Detect which cell encompasses the target text, then output its (X, Y) center coordinate. 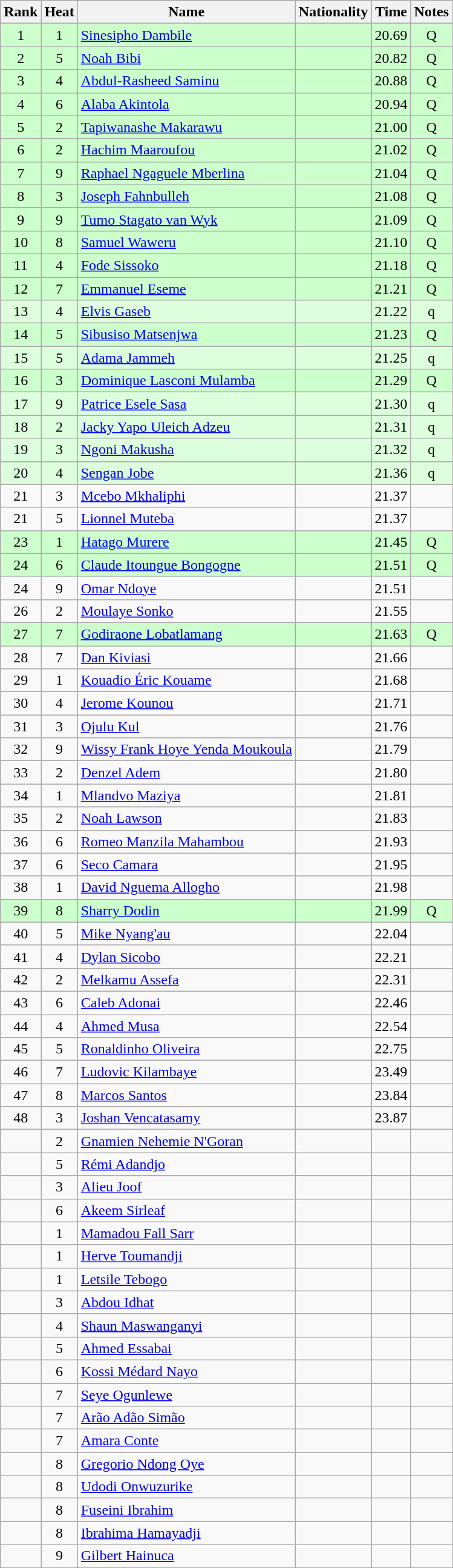
Nationality (333, 12)
26 (21, 611)
Abdul-Rasheed Saminu (186, 81)
21.08 (391, 196)
Joseph Fahnbulleh (186, 196)
Ahmed Essabai (186, 1348)
Adama Jammeh (186, 358)
33 (21, 772)
42 (21, 980)
Time (391, 12)
Udodi Onwuzurike (186, 1487)
Alieu Joof (186, 1187)
11 (21, 265)
Gregorio Ndong Oye (186, 1464)
Ahmed Musa (186, 1026)
Ronaldinho Oliveira (186, 1049)
22.46 (391, 1003)
Mamadou Fall Sarr (186, 1233)
21.02 (391, 150)
Abdou Idhat (186, 1302)
21.66 (391, 657)
34 (21, 796)
21.68 (391, 680)
30 (21, 703)
21.80 (391, 772)
45 (21, 1049)
Notes (431, 12)
21.32 (391, 450)
22.21 (391, 957)
41 (21, 957)
38 (21, 888)
Tumo Stagato van Wyk (186, 219)
21.18 (391, 265)
16 (21, 381)
Sengan Jobe (186, 473)
Herve Toumandji (186, 1256)
32 (21, 749)
Seco Camara (186, 865)
17 (21, 404)
22.04 (391, 934)
21.83 (391, 819)
Dylan Sicobo (186, 957)
Joshan Vencatasamy (186, 1118)
43 (21, 1003)
22.31 (391, 980)
10 (21, 242)
Omar Ndoye (186, 588)
Sharry Dodin (186, 911)
18 (21, 427)
Wissy Frank Hoye Yenda Moukoula (186, 749)
23.87 (391, 1118)
21.98 (391, 888)
20.94 (391, 104)
21.81 (391, 796)
Seye Ogunlewe (186, 1394)
23.49 (391, 1072)
Marcos Santos (186, 1095)
Jerome Kounou (186, 703)
Jacky Yapo Uleich Adzeu (186, 427)
Tapiwanashe Makarawu (186, 127)
21.79 (391, 749)
Patrice Esele Sasa (186, 404)
Moulaye Sonko (186, 611)
Akeem Sirleaf (186, 1210)
21.76 (391, 726)
14 (21, 335)
46 (21, 1072)
Kouadio Éric Kouame (186, 680)
Dan Kiviasi (186, 657)
Claude Itoungue Bongogne (186, 565)
Elvis Gaseb (186, 312)
22.75 (391, 1049)
Rank (21, 12)
21.93 (391, 842)
21.95 (391, 865)
Gilbert Hainuca (186, 1556)
Romeo Manzila Mahambou (186, 842)
Emmanuel Eseme (186, 289)
Melkamu Assefa (186, 980)
48 (21, 1118)
39 (21, 911)
29 (21, 680)
21.25 (391, 358)
21.55 (391, 611)
31 (21, 726)
Noah Lawson (186, 819)
20.69 (391, 35)
22.54 (391, 1026)
28 (21, 657)
21.21 (391, 289)
12 (21, 289)
21.36 (391, 473)
Letsile Tebogo (186, 1279)
Hatago Murere (186, 542)
44 (21, 1026)
Caleb Adonai (186, 1003)
Rémi Adandjo (186, 1164)
Noah Bibi (186, 58)
Kossi Médard Nayo (186, 1371)
Arão Adão Simão (186, 1418)
Gnamien Nehemie N'Goran (186, 1141)
Fuseini Ibrahim (186, 1510)
Raphael Ngaguele Mberlina (186, 173)
Name (186, 12)
Alaba Akintola (186, 104)
Mlandvo Maziya (186, 796)
35 (21, 819)
Ludovic Kilambaye (186, 1072)
21.22 (391, 312)
13 (21, 312)
19 (21, 450)
Ngoni Makusha (186, 450)
21.63 (391, 634)
21.10 (391, 242)
47 (21, 1095)
21.23 (391, 335)
Ibrahima Hamayadji (186, 1533)
Heat (59, 12)
21.09 (391, 219)
David Nguema Allogho (186, 888)
Shaun Maswanganyi (186, 1325)
21.00 (391, 127)
21.99 (391, 911)
23.84 (391, 1095)
21.45 (391, 542)
20 (21, 473)
20.82 (391, 58)
Mcebo Mkhaliphi (186, 496)
Amara Conte (186, 1441)
Sinesipho Dambile (186, 35)
21.71 (391, 703)
Ojulu Kul (186, 726)
Mike Nyang'au (186, 934)
Godiraone Lobatlamang (186, 634)
Dominique Lasconi Mulamba (186, 381)
21.29 (391, 381)
Lionnel Muteba (186, 519)
20.88 (391, 81)
27 (21, 634)
21.30 (391, 404)
23 (21, 542)
21.04 (391, 173)
Sibusiso Matsenjwa (186, 335)
Samuel Waweru (186, 242)
Fode Sissoko (186, 265)
Denzel Adem (186, 772)
37 (21, 865)
15 (21, 358)
Hachim Maaroufou (186, 150)
40 (21, 934)
36 (21, 842)
21.31 (391, 427)
